From the cell containing the given text, extract its center point as [X, Y] coordinate. 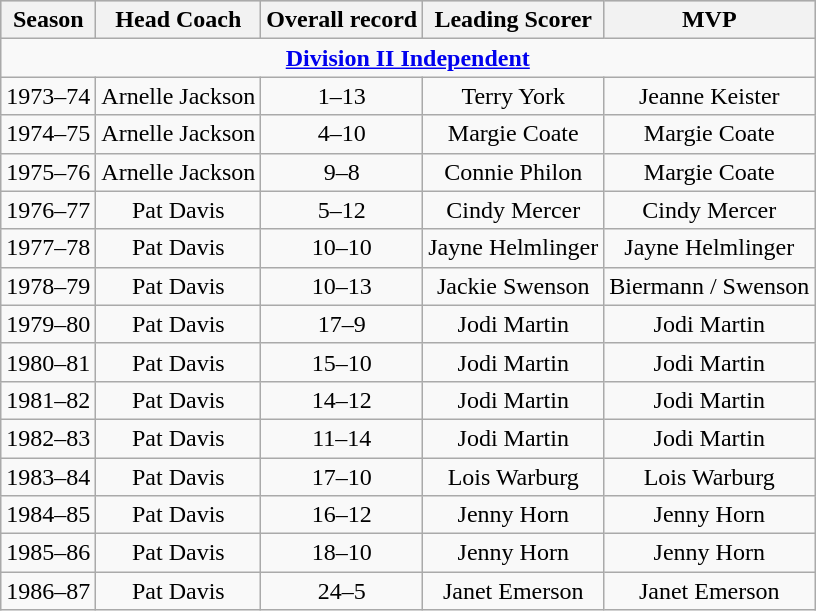
1982–83 [48, 438]
1981–82 [48, 400]
Division II Independent [408, 58]
Season [48, 20]
Overall record [342, 20]
11–14 [342, 438]
1976–77 [48, 210]
17–9 [342, 324]
1977–78 [48, 248]
24–5 [342, 591]
1974–75 [48, 134]
4–10 [342, 134]
10–10 [342, 248]
Biermann / Swenson [710, 286]
1–13 [342, 96]
Jackie Swenson [514, 286]
9–8 [342, 172]
1984–85 [48, 515]
1975–76 [48, 172]
1983–84 [48, 477]
Leading Scorer [514, 20]
14–12 [342, 400]
16–12 [342, 515]
1980–81 [48, 362]
15–10 [342, 362]
1986–87 [48, 591]
Terry York [514, 96]
Head Coach [178, 20]
10–13 [342, 286]
Connie Philon [514, 172]
1979–80 [48, 324]
17–10 [342, 477]
1973–74 [48, 96]
5–12 [342, 210]
1978–79 [48, 286]
Jeanne Keister [710, 96]
1985–86 [48, 553]
MVP [710, 20]
18–10 [342, 553]
